Return [x, y] of the center of cell containing provided text 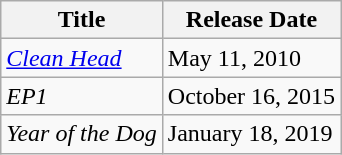
Clean Head [82, 58]
Year of the Dog [82, 134]
October 16, 2015 [251, 96]
January 18, 2019 [251, 134]
Title [82, 20]
May 11, 2010 [251, 58]
EP1 [82, 96]
Release Date [251, 20]
